Extract the (x, y) coordinate from the center of the cell holding the provided text.  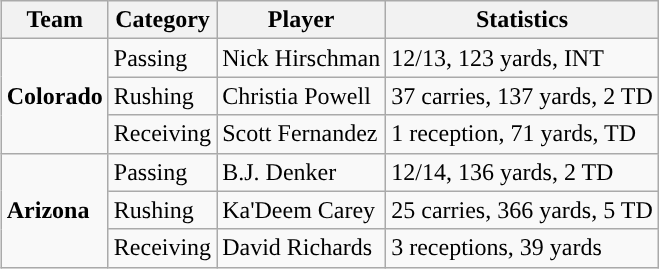
Christia Powell (302, 96)
Scott Fernandez (302, 134)
Ka'Deem Carey (302, 210)
Statistics (522, 20)
1 reception, 71 yards, TD (522, 134)
Player (302, 20)
B.J. Denker (302, 172)
37 carries, 137 yards, 2 TD (522, 96)
Nick Hirschman (302, 58)
12/13, 123 yards, INT (522, 58)
Colorado (54, 96)
Team (54, 20)
3 receptions, 39 yards (522, 248)
Arizona (54, 210)
12/14, 136 yards, 2 TD (522, 172)
25 carries, 366 yards, 5 TD (522, 210)
Category (162, 20)
David Richards (302, 248)
